Detect which cell encompasses the target text, then output its (X, Y) center coordinate. 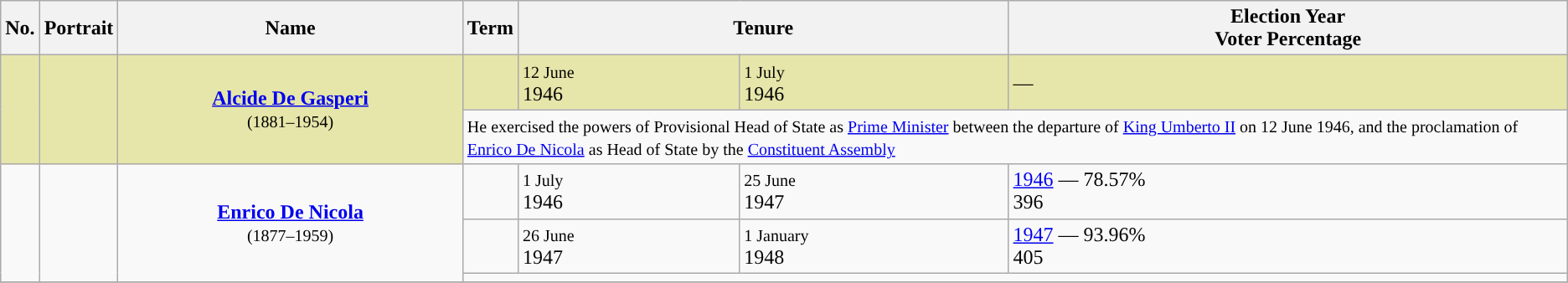
Election YearVoter Percentage (1288, 28)
Name (290, 28)
26 June1947 (628, 246)
1946 — 78.57%396 (1288, 191)
12 June1946 (628, 82)
Portrait (79, 28)
Enrico De Nicola(1877–1959) (290, 223)
25 June1947 (874, 191)
1 January1948 (874, 246)
1947 — 93.96%405 (1288, 246)
Alcide De Gasperi(1881–1954) (290, 110)
No. (20, 28)
— (1288, 82)
Tenure (763, 28)
Term (490, 28)
